From the cell containing the given text, extract its center point as [x, y] coordinate. 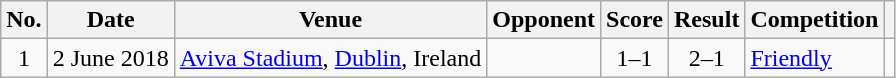
Opponent [544, 20]
No. [24, 20]
2–1 [707, 58]
Result [707, 20]
Score [635, 20]
Venue [330, 20]
Competition [814, 20]
Aviva Stadium, Dublin, Ireland [330, 58]
Friendly [814, 58]
1–1 [635, 58]
2 June 2018 [110, 58]
Date [110, 20]
1 [24, 58]
